Identify which cell holds the provided text, then report its (X, Y) central coordinate. 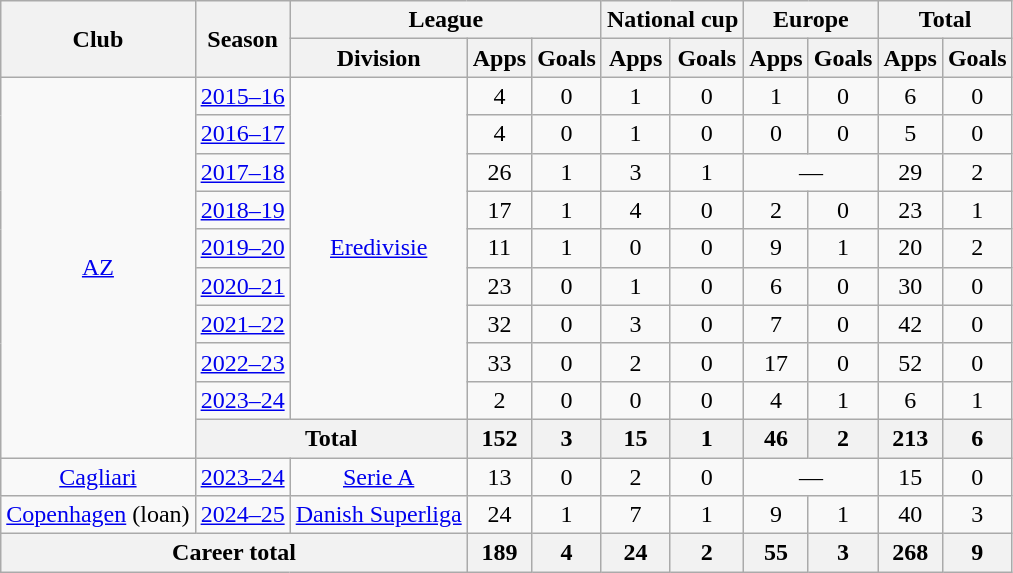
26 (499, 172)
Cagliari (98, 477)
52 (910, 362)
Europe (811, 20)
33 (499, 362)
46 (776, 438)
AZ (98, 268)
42 (910, 324)
Eredivisie (378, 248)
2019–20 (242, 248)
189 (499, 553)
Serie A (378, 477)
Club (98, 39)
League (446, 20)
11 (499, 248)
55 (776, 553)
2022–23 (242, 362)
2016–17 (242, 134)
Copenhagen (loan) (98, 515)
40 (910, 515)
2020–21 (242, 286)
30 (910, 286)
Danish Superliga (378, 515)
Season (242, 39)
152 (499, 438)
213 (910, 438)
5 (910, 134)
2018–19 (242, 210)
20 (910, 248)
2017–18 (242, 172)
2021–22 (242, 324)
268 (910, 553)
2015–16 (242, 96)
32 (499, 324)
National cup (672, 20)
13 (499, 477)
Career total (234, 553)
29 (910, 172)
2024–25 (242, 515)
Division (378, 58)
